Scan for the cell matching the given text and deliver its (x, y) coordinate at center. 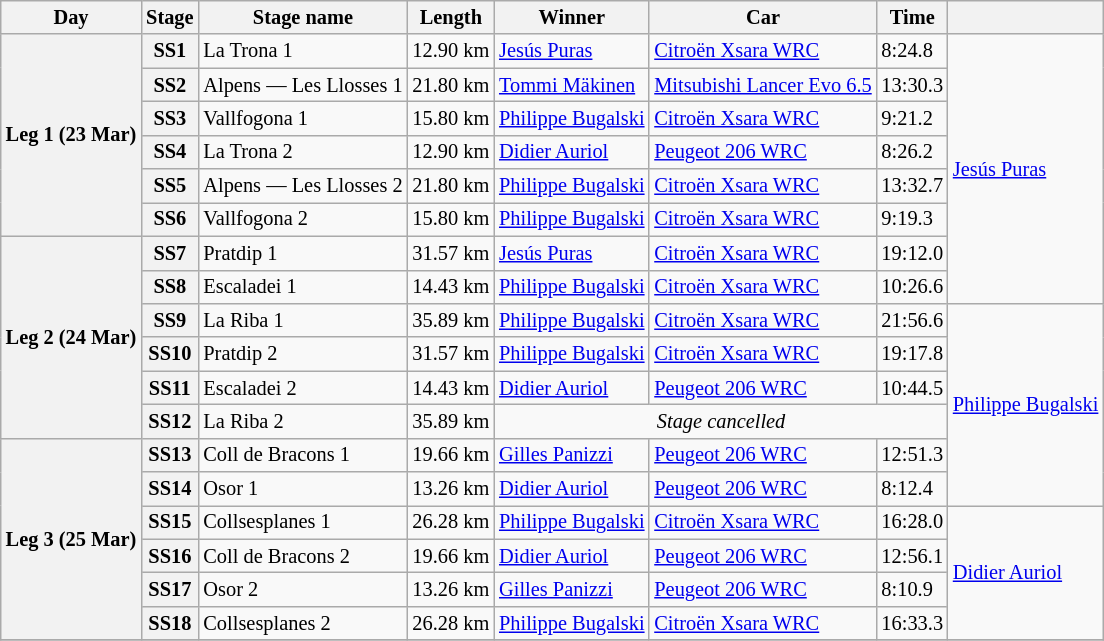
Leg 2 (24 Mar) (71, 337)
19:12.0 (912, 253)
La Riba 2 (302, 421)
SS5 (170, 186)
Pratdip 2 (302, 354)
SS14 (170, 489)
La Trona 1 (302, 51)
La Trona 2 (302, 152)
SS6 (170, 219)
SS13 (170, 455)
Vallfogona 1 (302, 118)
SS7 (170, 253)
Osor 2 (302, 589)
SS2 (170, 85)
SS8 (170, 287)
16:28.0 (912, 522)
SS3 (170, 118)
12:56.1 (912, 556)
Coll de Bracons 2 (302, 556)
13:32.7 (912, 186)
Coll de Bracons 1 (302, 455)
SS15 (170, 522)
SS16 (170, 556)
Alpens — Les Llosses 1 (302, 85)
SS9 (170, 320)
12:51.3 (912, 455)
Collsesplanes 1 (302, 522)
8:24.8 (912, 51)
Tommi Mäkinen (572, 85)
Vallfogona 2 (302, 219)
21:56.6 (912, 320)
Stage cancelled (721, 421)
Stage (170, 17)
10:26.6 (912, 287)
16:33.3 (912, 623)
8:10.9 (912, 589)
Car (762, 17)
Osor 1 (302, 489)
19:17.8 (912, 354)
SS1 (170, 51)
Pratdip 1 (302, 253)
SS17 (170, 589)
SS4 (170, 152)
Collsesplanes 2 (302, 623)
Leg 3 (25 Mar) (71, 539)
9:19.3 (912, 219)
13:30.3 (912, 85)
Length (450, 17)
Escaladei 2 (302, 388)
SS18 (170, 623)
10:44.5 (912, 388)
SS10 (170, 354)
Escaladei 1 (302, 287)
Leg 1 (23 Mar) (71, 135)
Mitsubishi Lancer Evo 6.5 (762, 85)
SS12 (170, 421)
SS11 (170, 388)
Stage name (302, 17)
8:26.2 (912, 152)
8:12.4 (912, 489)
Time (912, 17)
Winner (572, 17)
9:21.2 (912, 118)
La Riba 1 (302, 320)
Alpens — Les Llosses 2 (302, 186)
Day (71, 17)
